Provide the (X, Y) coordinate of the cell's center where the given text is located.  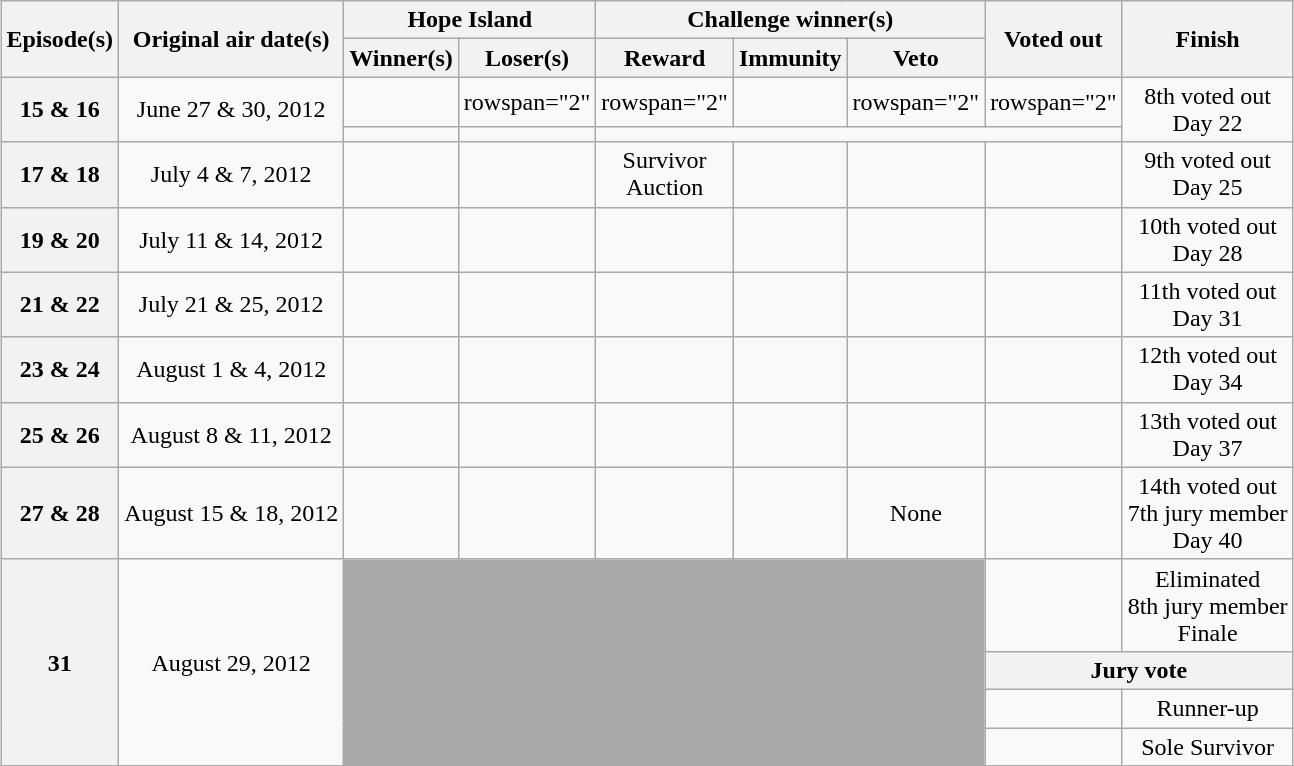
Veto (916, 58)
Immunity (790, 58)
August 15 & 18, 2012 (232, 513)
Sole Survivor (1208, 747)
25 & 26 (60, 434)
23 & 24 (60, 370)
August 29, 2012 (232, 662)
12th voted outDay 34 (1208, 370)
11th voted outDay 31 (1208, 304)
Runner-up (1208, 708)
10th voted outDay 28 (1208, 240)
SurvivorAuction (665, 174)
Hope Island (470, 20)
13th voted outDay 37 (1208, 434)
17 & 18 (60, 174)
August 8 & 11, 2012 (232, 434)
15 & 16 (60, 110)
Challenge winner(s) (790, 20)
31 (60, 662)
21 & 22 (60, 304)
July 4 & 7, 2012 (232, 174)
Loser(s) (527, 58)
19 & 20 (60, 240)
Voted out (1054, 39)
Original air date(s) (232, 39)
27 & 28 (60, 513)
Eliminated8th jury memberFinale (1208, 605)
8th voted outDay 22 (1208, 110)
Reward (665, 58)
Episode(s) (60, 39)
Finish (1208, 39)
July 21 & 25, 2012 (232, 304)
9th voted outDay 25 (1208, 174)
August 1 & 4, 2012 (232, 370)
Jury vote (1140, 670)
June 27 & 30, 2012 (232, 110)
14th voted out7th jury memberDay 40 (1208, 513)
Winner(s) (402, 58)
July 11 & 14, 2012 (232, 240)
None (916, 513)
